Identify which cell holds the provided text, then report its (x, y) central coordinate. 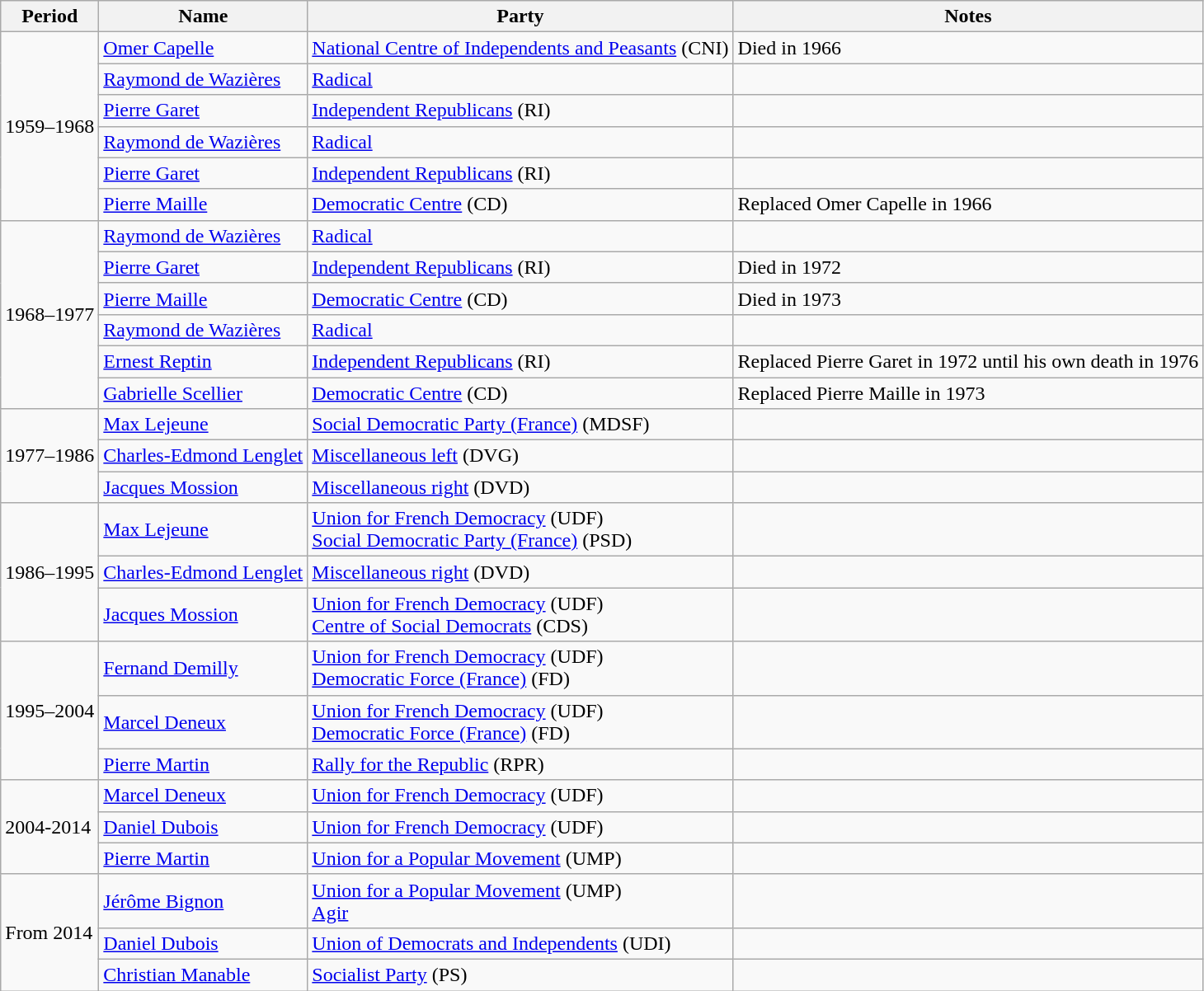
Replaced Pierre Garet in 1972 until his own death in 1976 (968, 361)
Jérôme Bignon (203, 900)
Miscellaneous left (DVG) (520, 456)
2004-2014 (49, 827)
Socialist Party (PS) (520, 975)
Union for French Democracy (UDF)Centre of Social Democrats (CDS) (520, 615)
Notes (968, 16)
Fernand Demilly (203, 668)
1986–1995 (49, 572)
1977–1986 (49, 456)
Name (203, 16)
Replaced Pierre Maille in 1973 (968, 393)
Ernest Reptin (203, 361)
Died in 1966 (968, 48)
Gabrielle Scellier (203, 393)
1968–1977 (49, 314)
Union for French Democracy (UDF)Social Democratic Party (France) (PSD) (520, 529)
1995–2004 (49, 711)
From 2014 (49, 932)
Union for a Popular Movement (UMP) (520, 858)
Replaced Omer Capelle in 1966 (968, 204)
1959–1968 (49, 126)
Union of Democrats and Independents (UDI) (520, 943)
National Centre of Independents and Peasants (CNI) (520, 48)
Christian Manable (203, 975)
Party (520, 16)
Rally for the Republic (RPR) (520, 764)
Omer Capelle (203, 48)
Died in 1973 (968, 298)
Period (49, 16)
Social Democratic Party (France) (MDSF) (520, 425)
Union for a Popular Movement (UMP)Agir (520, 900)
Died in 1972 (968, 267)
